Find where the given text appears and provide that cell's center as (x, y) coordinate. 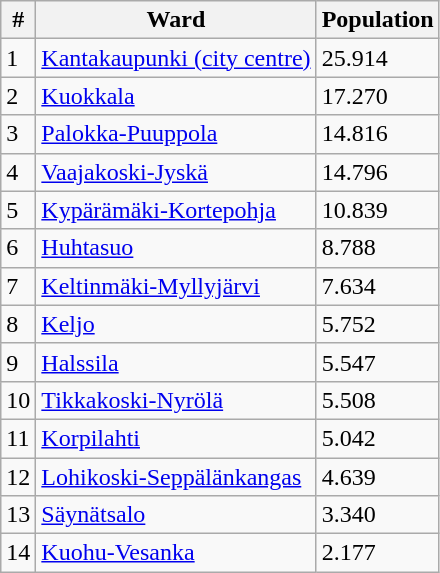
12 (18, 477)
10.839 (378, 210)
3 (18, 134)
17.270 (378, 96)
Population (378, 20)
Kantakaupunki (city centre) (176, 58)
5.752 (378, 324)
3.340 (378, 515)
Halssila (176, 362)
25.914 (378, 58)
Palokka-Puuppola (176, 134)
Lohikoski-Seppälänkangas (176, 477)
14.796 (378, 172)
8.788 (378, 248)
Kuokkala (176, 96)
Huhtasuo (176, 248)
4.639 (378, 477)
13 (18, 515)
Vaajakoski-Jyskä (176, 172)
5 (18, 210)
Ward (176, 20)
7.634 (378, 286)
8 (18, 324)
2.177 (378, 553)
Kypärämäki-Kortepohja (176, 210)
1 (18, 58)
14 (18, 553)
Tikkakoski-Nyrölä (176, 400)
Korpilahti (176, 438)
14.816 (378, 134)
7 (18, 286)
10 (18, 400)
5.547 (378, 362)
5.508 (378, 400)
# (18, 20)
Keljo (176, 324)
Säynätsalo (176, 515)
5.042 (378, 438)
2 (18, 96)
9 (18, 362)
Keltinmäki-Myllyjärvi (176, 286)
11 (18, 438)
Kuohu-Vesanka (176, 553)
4 (18, 172)
6 (18, 248)
